Pinpoint the cell where the given text exists, returning its (X, Y) midpoint coordinate. 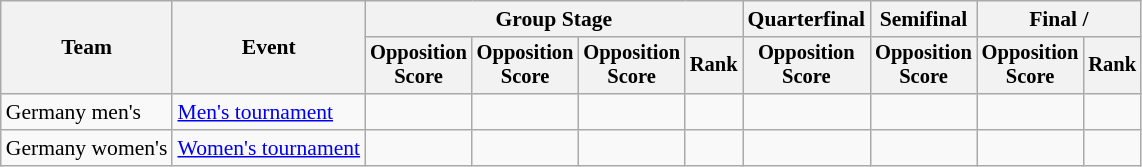
Semifinal (924, 19)
Germany men's (87, 112)
Final / (1059, 19)
Germany women's (87, 148)
Team (87, 48)
Group Stage (554, 19)
Event (268, 48)
Men's tournament (268, 112)
Women's tournament (268, 148)
Quarterfinal (807, 19)
